Identify which cell holds the provided text, then report its (x, y) central coordinate. 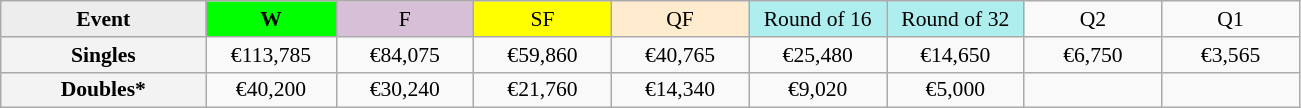
F (405, 19)
Q2 (1093, 19)
€5,000 (955, 90)
€14,340 (680, 90)
€6,750 (1093, 55)
SF (543, 19)
€113,785 (271, 55)
€21,760 (543, 90)
Event (104, 19)
Round of 32 (955, 19)
W (271, 19)
Q1 (1231, 19)
€14,650 (955, 55)
Doubles* (104, 90)
€3,565 (1231, 55)
€25,480 (818, 55)
€30,240 (405, 90)
€84,075 (405, 55)
€40,200 (271, 90)
Round of 16 (818, 19)
€9,020 (818, 90)
€59,860 (543, 55)
Singles (104, 55)
QF (680, 19)
€40,765 (680, 55)
